Determine the (x, y) coordinate at the center of the cell enclosing the given text.  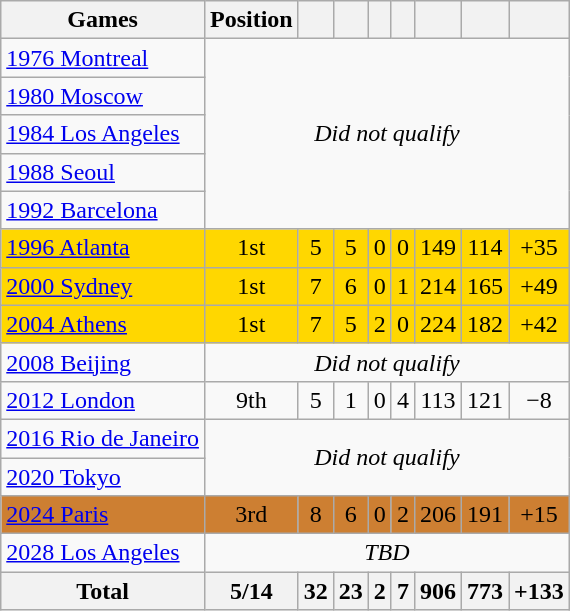
2008 Beijing (103, 362)
114 (486, 248)
2012 London (103, 400)
1996 Atlanta (103, 248)
191 (486, 515)
4 (402, 400)
Total (103, 591)
206 (438, 515)
1984 Los Angeles (103, 134)
8 (316, 515)
906 (438, 591)
9th (251, 400)
1988 Seoul (103, 172)
2028 Los Angeles (103, 553)
1976 Montreal (103, 58)
224 (438, 324)
2000 Sydney (103, 286)
2016 Rio de Janeiro (103, 438)
121 (486, 400)
32 (316, 591)
113 (438, 400)
2004 Athens (103, 324)
+49 (540, 286)
+42 (540, 324)
+133 (540, 591)
214 (438, 286)
149 (438, 248)
2024 Paris (103, 515)
773 (486, 591)
−8 (540, 400)
2020 Tokyo (103, 477)
Position (251, 20)
3rd (251, 515)
Games (103, 20)
1992 Barcelona (103, 210)
165 (486, 286)
TBD (386, 553)
+35 (540, 248)
5/14 (251, 591)
23 (350, 591)
+15 (540, 515)
1980 Moscow (103, 96)
182 (486, 324)
